From the cell containing the given text, extract its center point as [X, Y] coordinate. 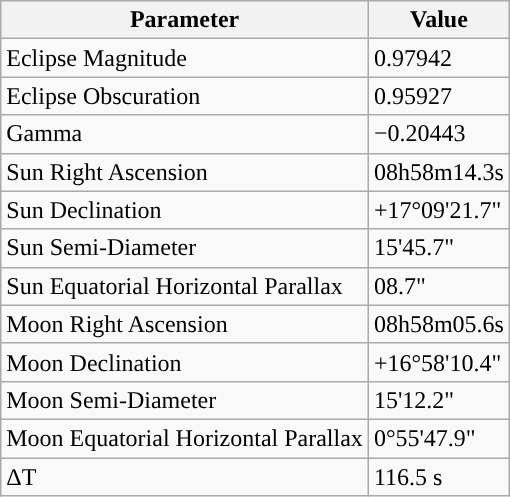
Sun Equatorial Horizontal Parallax [185, 286]
+17°09'21.7" [438, 210]
Moon Right Ascension [185, 324]
0.97942 [438, 58]
0°55'47.9" [438, 438]
Moon Equatorial Horizontal Parallax [185, 438]
Value [438, 20]
15'12.2" [438, 400]
Sun Declination [185, 210]
15'45.7" [438, 248]
Eclipse Magnitude [185, 58]
08.7" [438, 286]
Eclipse Obscuration [185, 96]
ΔT [185, 477]
Moon Semi-Diameter [185, 400]
08h58m14.3s [438, 172]
Sun Right Ascension [185, 172]
−0.20443 [438, 134]
+16°58'10.4" [438, 362]
Sun Semi-Diameter [185, 248]
0.95927 [438, 96]
116.5 s [438, 477]
08h58m05.6s [438, 324]
Parameter [185, 20]
Moon Declination [185, 362]
Gamma [185, 134]
